Search for the cell housing the specified text and yield its [x, y] center coordinate. 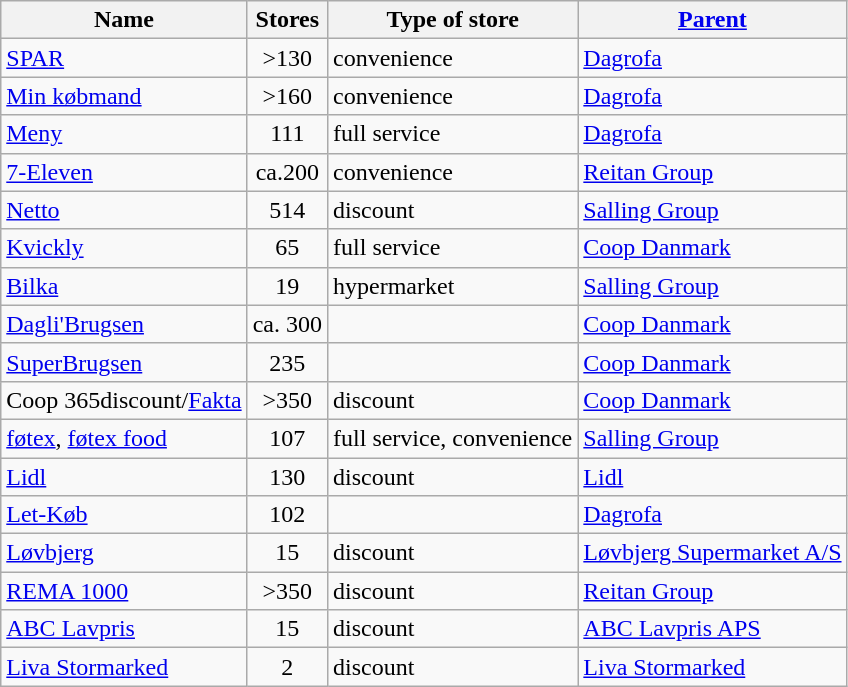
ABC Lavpris [124, 629]
Løvbjerg [124, 553]
Type of store [453, 20]
Løvbjerg Supermarket A/S [712, 553]
Parent [712, 20]
Bilka [124, 286]
Meny [124, 134]
SuperBrugsen [124, 362]
514 [287, 210]
2 [287, 667]
ca.200 [287, 172]
19 [287, 286]
130 [287, 477]
Kvickly [124, 248]
65 [287, 248]
full service, convenience [453, 438]
107 [287, 438]
Netto [124, 210]
Coop 365discount/Fakta [124, 400]
>130 [287, 58]
>160 [287, 96]
ABC Lavpris APS [712, 629]
102 [287, 515]
hypermarket [453, 286]
Name [124, 20]
føtex, føtex food [124, 438]
Min købmand [124, 96]
Dagli'Brugsen [124, 324]
7-Eleven [124, 172]
ca. 300 [287, 324]
Stores [287, 20]
SPAR [124, 58]
REMA 1000 [124, 591]
Let-Køb [124, 515]
111 [287, 134]
235 [287, 362]
